Return the [x, y] coordinate for the center point of the cell that contains the specified text.  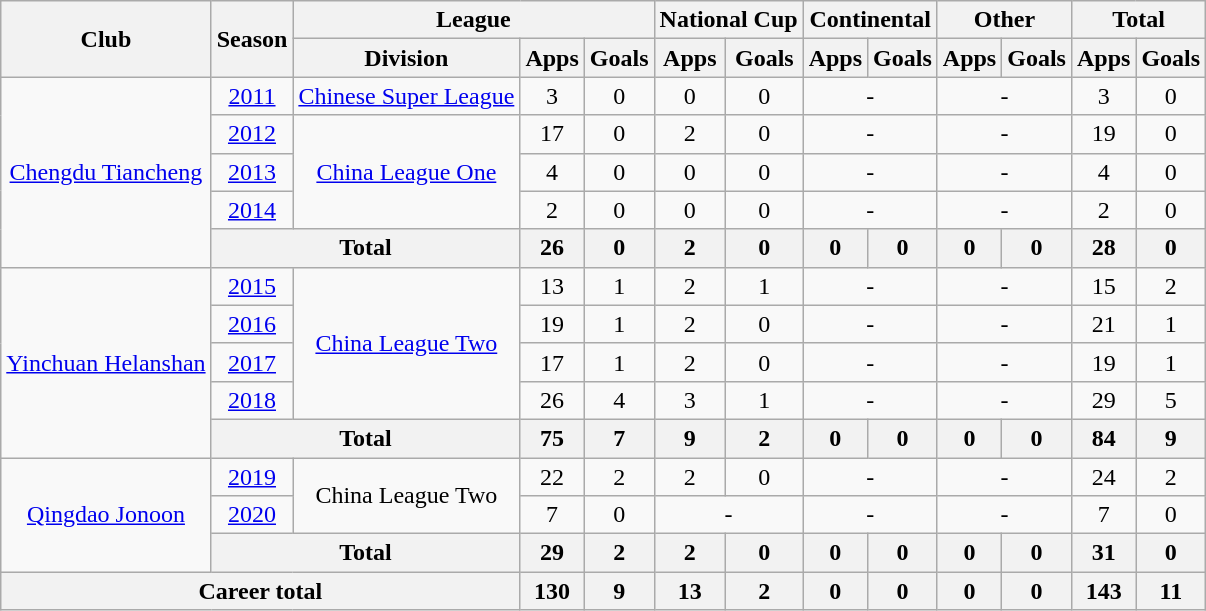
2016 [252, 324]
2014 [252, 210]
China League One [406, 172]
5 [1171, 400]
National Cup [728, 20]
130 [552, 591]
15 [1103, 286]
2020 [252, 515]
22 [552, 477]
Chengdu Tiancheng [106, 172]
Other [1004, 20]
2011 [252, 96]
24 [1103, 477]
2012 [252, 134]
Qingdao Jonoon [106, 515]
84 [1103, 438]
League [474, 20]
28 [1103, 248]
2017 [252, 362]
Continental [870, 20]
2013 [252, 172]
11 [1171, 591]
2015 [252, 286]
2019 [252, 477]
Career total [260, 591]
Yinchuan Helanshan [106, 362]
Club [106, 39]
Division [406, 58]
31 [1103, 553]
21 [1103, 324]
143 [1103, 591]
Season [252, 39]
75 [552, 438]
2018 [252, 400]
Chinese Super League [406, 96]
